Return the [x, y] coordinate for the center point of the cell that contains the specified text.  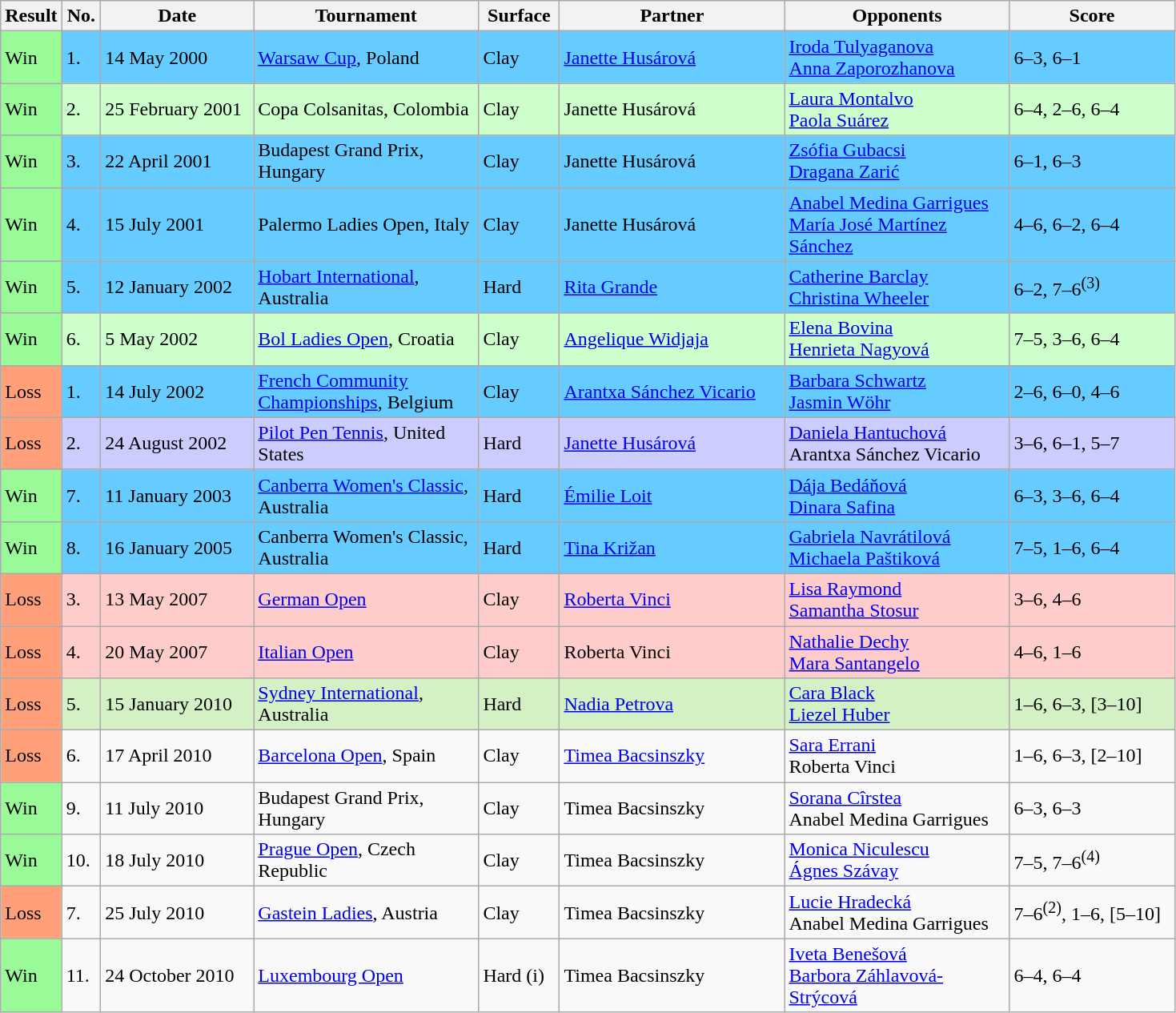
Elena Bovina Henrieta Nagyová [897, 340]
Nathalie Dechy Mara Santangelo [897, 652]
13 May 2007 [178, 599]
6–1, 6–3 [1092, 162]
Monica Niculescu Ágnes Szávay [897, 860]
20 May 2007 [178, 652]
Opponents [897, 16]
6–4, 6–4 [1092, 975]
7–5, 3–6, 6–4 [1092, 340]
Bol Ladies Open, Croatia [367, 340]
Palermo Ladies Open, Italy [367, 224]
25 February 2001 [178, 109]
Lucie Hradecká Anabel Medina Garrigues [897, 913]
14 May 2000 [178, 58]
Prague Open, Czech Republic [367, 860]
Arantxa Sánchez Vicario [672, 391]
Émilie Loit [672, 495]
Iroda Tulyaganova Anna Zaporozhanova [897, 58]
Warsaw Cup, Poland [367, 58]
1–6, 6–3, [2–10] [1092, 756]
Gabriela Navrátilová Michaela Paštiková [897, 548]
Sara Errani Roberta Vinci [897, 756]
6–4, 2–6, 6–4 [1092, 109]
22 April 2001 [178, 162]
11 July 2010 [178, 809]
Anabel Medina Garrigues María José Martínez Sánchez [897, 224]
Dája Bedáňová Dinara Safina [897, 495]
8. [82, 548]
Tina Križan [672, 548]
Barcelona Open, Spain [367, 756]
Surface [519, 16]
Barbara Schwartz Jasmin Wöhr [897, 391]
9. [82, 809]
3–6, 4–6 [1092, 599]
6–3, 3–6, 6–4 [1092, 495]
Tournament [367, 16]
4–6, 1–6 [1092, 652]
Cara Black Liezel Huber [897, 705]
Result [31, 16]
24 October 2010 [178, 975]
15 July 2001 [178, 224]
15 January 2010 [178, 705]
25 July 2010 [178, 913]
No. [82, 16]
German Open [367, 599]
24 August 2002 [178, 444]
Lisa Raymond Samantha Stosur [897, 599]
Hobart International, Australia [367, 287]
Luxembourg Open [367, 975]
14 July 2002 [178, 391]
Catherine Barclay Christina Wheeler [897, 287]
Zsófia Gubacsi Dragana Zarić [897, 162]
Score [1092, 16]
Pilot Pen Tennis, United States [367, 444]
Nadia Petrova [672, 705]
17 April 2010 [178, 756]
Iveta Benešová Barbora Záhlavová-Strýcová [897, 975]
Daniela Hantuchová Arantxa Sánchez Vicario [897, 444]
Laura Montalvo Paola Suárez [897, 109]
5 May 2002 [178, 340]
Gastein Ladies, Austria [367, 913]
6–3, 6–1 [1092, 58]
4–6, 6–2, 6–4 [1092, 224]
Angelique Widjaja [672, 340]
2–6, 6–0, 4–6 [1092, 391]
Date [178, 16]
12 January 2002 [178, 287]
18 July 2010 [178, 860]
French Community Championships, Belgium [367, 391]
11. [82, 975]
3–6, 6–1, 5–7 [1092, 444]
Sydney International, Australia [367, 705]
10. [82, 860]
1–6, 6–3, [3–10] [1092, 705]
16 January 2005 [178, 548]
11 January 2003 [178, 495]
Rita Grande [672, 287]
Copa Colsanitas, Colombia [367, 109]
7–5, 7–6(4) [1092, 860]
Hard (i) [519, 975]
6–3, 6–3 [1092, 809]
Partner [672, 16]
Sorana Cîrstea Anabel Medina Garrigues [897, 809]
7–5, 1–6, 6–4 [1092, 548]
Italian Open [367, 652]
7–6(2), 1–6, [5–10] [1092, 913]
6–2, 7–6(3) [1092, 287]
